Determine the [x, y] coordinate at the center of the cell enclosing the given text.  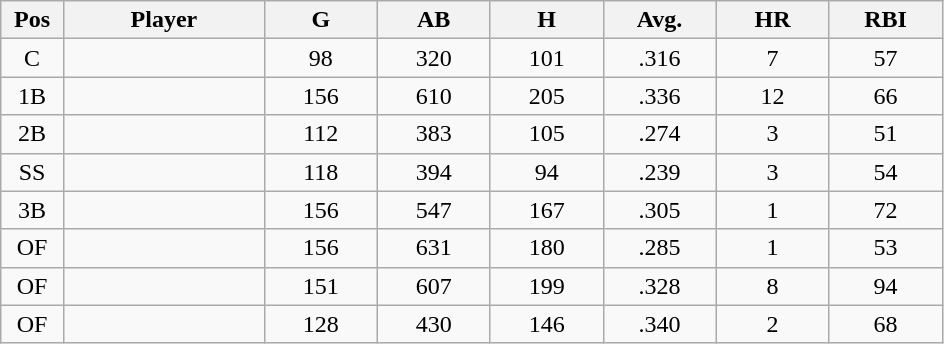
547 [434, 210]
167 [546, 210]
.239 [660, 172]
383 [434, 134]
SS [32, 172]
Avg. [660, 20]
AB [434, 20]
53 [886, 248]
1B [32, 96]
320 [434, 58]
607 [434, 286]
394 [434, 172]
112 [320, 134]
.274 [660, 134]
631 [434, 248]
HR [772, 20]
3B [32, 210]
128 [320, 324]
2B [32, 134]
54 [886, 172]
199 [546, 286]
.336 [660, 96]
.340 [660, 324]
180 [546, 248]
8 [772, 286]
.328 [660, 286]
98 [320, 58]
H [546, 20]
RBI [886, 20]
610 [434, 96]
.316 [660, 58]
Pos [32, 20]
7 [772, 58]
101 [546, 58]
57 [886, 58]
51 [886, 134]
.305 [660, 210]
12 [772, 96]
.285 [660, 248]
68 [886, 324]
146 [546, 324]
105 [546, 134]
72 [886, 210]
2 [772, 324]
G [320, 20]
C [32, 58]
205 [546, 96]
430 [434, 324]
151 [320, 286]
66 [886, 96]
118 [320, 172]
Player [164, 20]
